Search for the cell housing the specified text and yield its (X, Y) center coordinate. 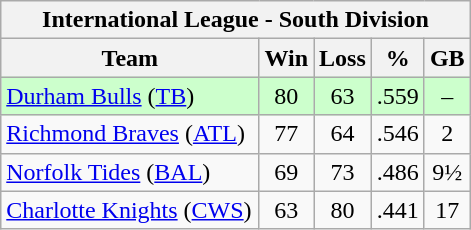
Norfolk Tides (BAL) (130, 172)
64 (343, 134)
– (447, 96)
73 (343, 172)
77 (286, 134)
2 (447, 134)
Durham Bulls (TB) (130, 96)
.441 (398, 210)
International League - South Division (236, 20)
.546 (398, 134)
69 (286, 172)
% (398, 58)
Charlotte Knights (CWS) (130, 210)
Loss (343, 58)
.486 (398, 172)
Richmond Braves (ATL) (130, 134)
9½ (447, 172)
17 (447, 210)
GB (447, 58)
.559 (398, 96)
Team (130, 58)
Win (286, 58)
